Extract the (x, y) coordinate from the center of the cell holding the provided text.  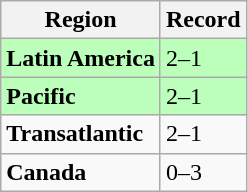
Region (81, 20)
Record (203, 20)
Pacific (81, 96)
Transatlantic (81, 134)
Latin America (81, 58)
Canada (81, 172)
0–3 (203, 172)
